From the cell containing the given text, extract its center point as [X, Y] coordinate. 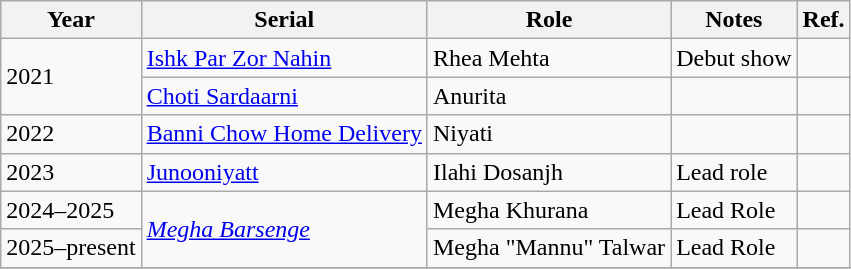
Megha Barsenge [284, 229]
2021 [71, 77]
Junooniyatt [284, 172]
Lead role [734, 172]
Choti Sardaarni [284, 96]
Rhea Mehta [548, 58]
Megha Khurana [548, 210]
2023 [71, 172]
2022 [71, 134]
Debut show [734, 58]
Niyati [548, 134]
Serial [284, 20]
2024–2025 [71, 210]
Megha "Mannu" Talwar [548, 248]
Notes [734, 20]
Ilahi Dosanjh [548, 172]
2025–present [71, 248]
Anurita [548, 96]
Ishk Par Zor Nahin [284, 58]
Year [71, 20]
Ref. [824, 20]
Banni Chow Home Delivery [284, 134]
Role [548, 20]
